Scan for the cell matching the given text and deliver its (x, y) coordinate at center. 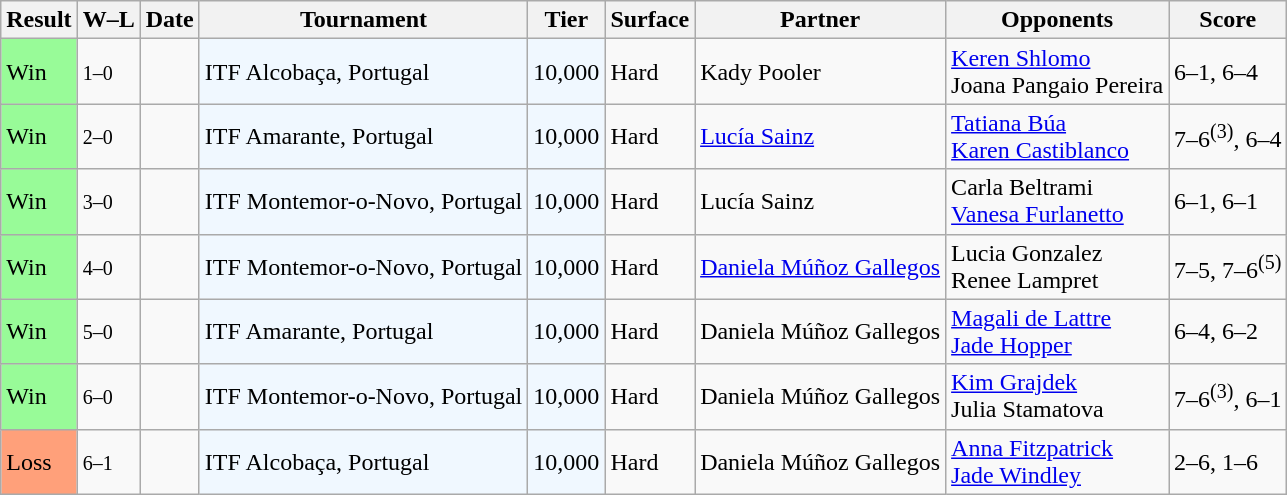
Partner (820, 20)
6–4, 6–2 (1228, 332)
6–0 (108, 396)
Loss (39, 462)
Surface (650, 20)
Result (39, 20)
7–6(3), 6–1 (1228, 396)
Kady Pooler (820, 72)
Magali de Lattre Jade Hopper (1058, 332)
Tier (566, 20)
Kim Grajdek Julia Stamatova (1058, 396)
3–0 (108, 202)
2–0 (108, 136)
1–0 (108, 72)
5–0 (108, 332)
W–L (108, 20)
Opponents (1058, 20)
7–5, 7–6(5) (1228, 266)
Score (1228, 20)
Keren Shlomo Joana Pangaio Pereira (1058, 72)
Lucia Gonzalez Renee Lampret (1058, 266)
2–6, 1–6 (1228, 462)
6–1, 6–4 (1228, 72)
Anna Fitzpatrick Jade Windley (1058, 462)
6–1, 6–1 (1228, 202)
Date (170, 20)
Tournament (364, 20)
Carla Beltrami Vanesa Furlanetto (1058, 202)
6–1 (108, 462)
7–6(3), 6–4 (1228, 136)
Tatiana Búa Karen Castiblanco (1058, 136)
4–0 (108, 266)
